Provide the (x, y) coordinate of the cell's center where the given text is located.  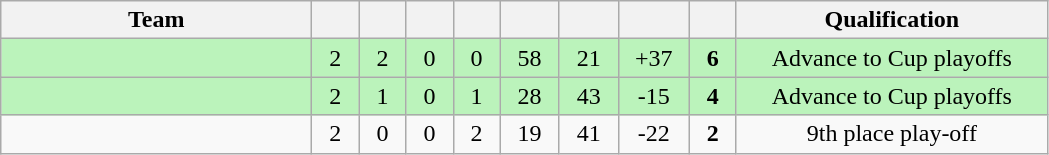
-15 (654, 96)
Team (156, 20)
28 (530, 96)
+37 (654, 58)
19 (530, 134)
Qualification (892, 20)
6 (712, 58)
9th place play-off (892, 134)
21 (588, 58)
43 (588, 96)
-22 (654, 134)
41 (588, 134)
4 (712, 96)
58 (530, 58)
